Detect which cell encompasses the target text, then output its [X, Y] center coordinate. 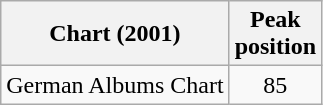
Chart (2001) [115, 34]
Peakposition [275, 34]
German Albums Chart [115, 85]
85 [275, 85]
